Locate the cell with the specified text and output its [X, Y] center coordinate. 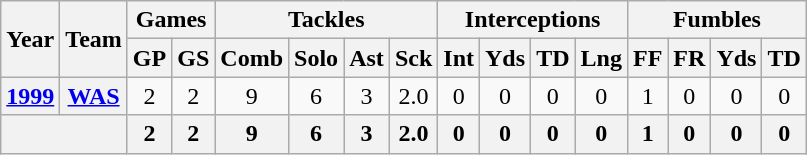
FR [690, 58]
Solo [316, 58]
Interceptions [533, 20]
Comb [252, 58]
GS [194, 58]
Team [94, 39]
Lng [601, 58]
Int [459, 58]
Games [170, 20]
FF [647, 58]
Fumbles [716, 20]
Year [30, 39]
Ast [367, 58]
WAS [94, 96]
Tackles [326, 20]
1999 [30, 96]
GP [149, 58]
Sck [413, 58]
